Find where the given text appears and provide that cell's center as (X, Y) coordinate. 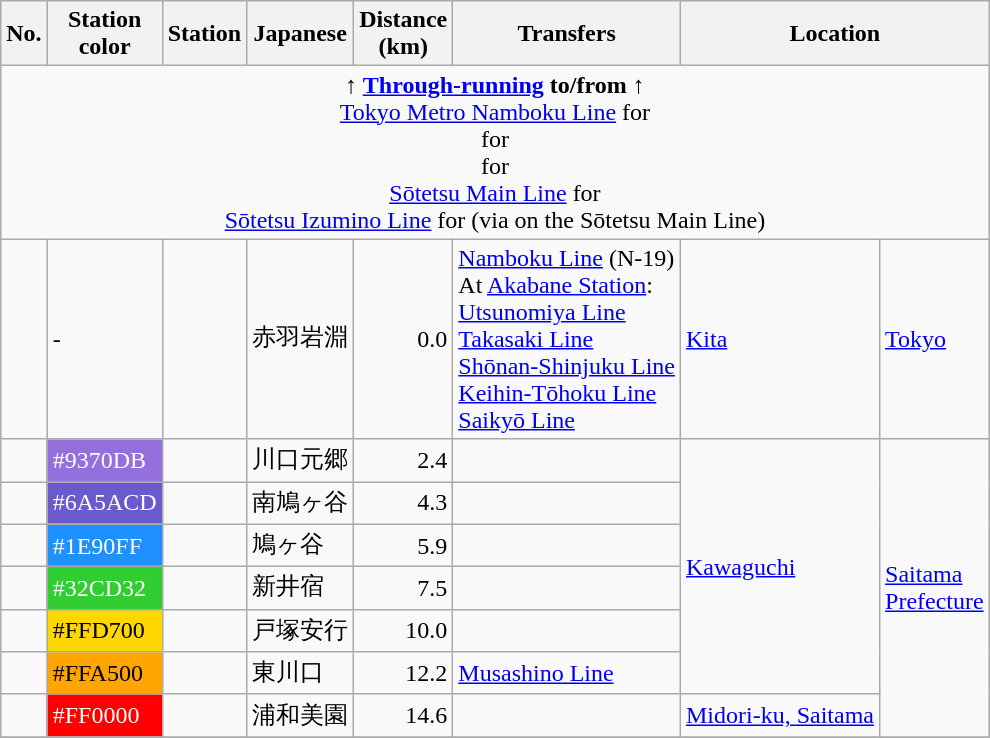
#FFD700 (104, 630)
#FFA500 (104, 674)
東川口 (300, 674)
↑ Through-running to/from ↑Tokyo Metro Namboku Line for for for Sōtetsu Main Line for Sōtetsu Izumino Line for (via on the Sōtetsu Main Line) (495, 152)
Musashino Line (567, 674)
Tokyo (935, 339)
0.0 (404, 339)
7.5 (404, 588)
川口元郷 (300, 460)
5.9 (404, 546)
4.3 (404, 504)
No. (24, 34)
14.6 (404, 716)
Midori-ku, Saitama (780, 716)
Station (204, 34)
12.2 (404, 674)
Stationcolor (104, 34)
2.4 (404, 460)
SaitamaPrefecture (935, 588)
南鳩ヶ谷 (300, 504)
新井宿 (300, 588)
鳩ヶ谷 (300, 546)
Namboku Line (N-19)At Akabane Station: Utsunomiya Line Takasaki Line Shōnan-Shinjuku Line Keihin-Tōhoku Line Saikyō Line (567, 339)
#FF0000 (104, 716)
- (104, 339)
赤羽岩淵 (300, 339)
10.0 (404, 630)
#9370DB (104, 460)
#6A5ACD (104, 504)
Kita (780, 339)
Transfers (567, 34)
浦和美園 (300, 716)
Distance(km) (404, 34)
#32CD32 (104, 588)
Japanese (300, 34)
戸塚安行 (300, 630)
Kawaguchi (780, 566)
Location (834, 34)
#1E90FF (104, 546)
